Capture the cell that displays the provided text and extract its (X, Y) central coordinate. 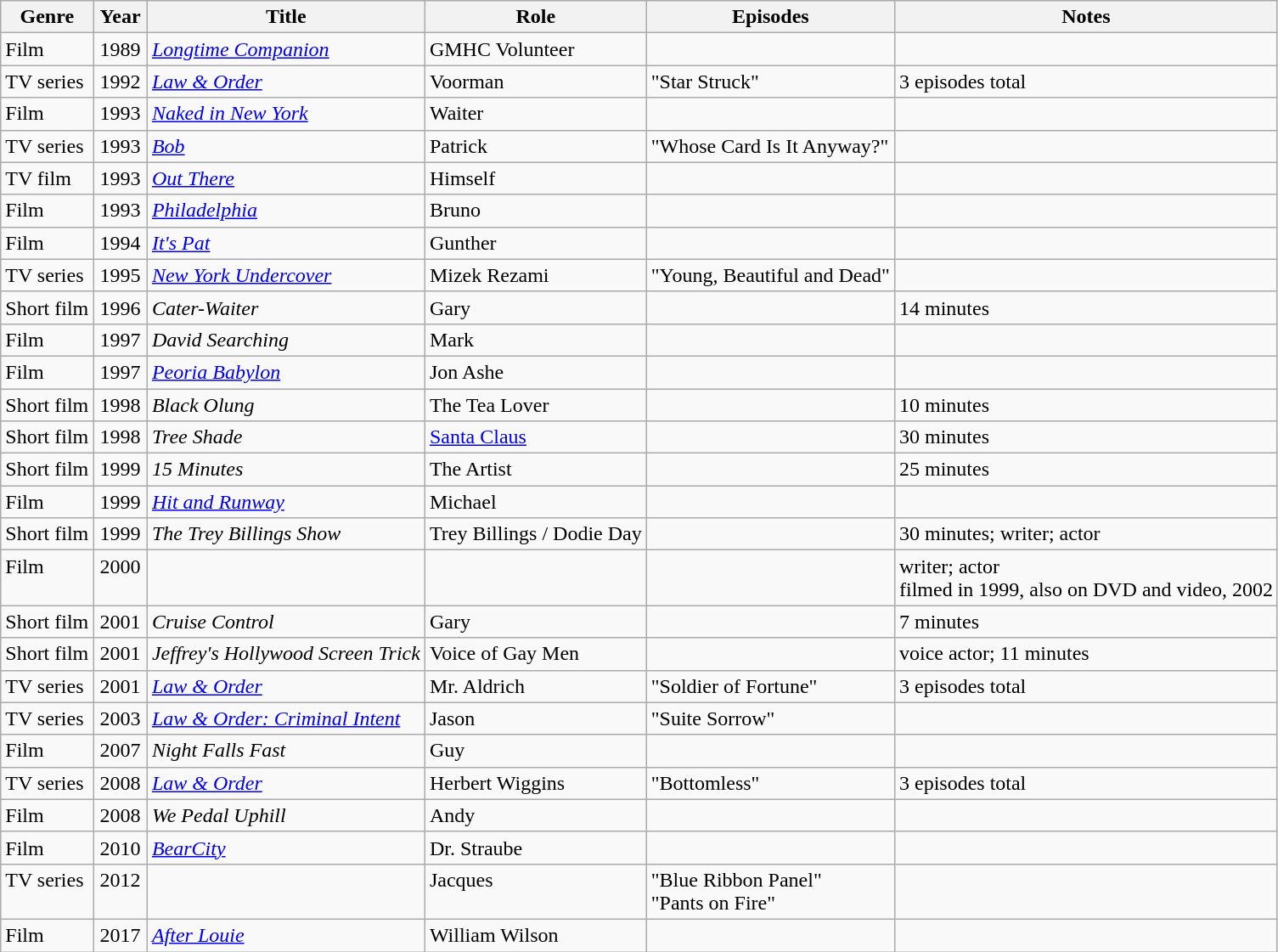
The Artist (535, 470)
Role (535, 17)
Peoria Babylon (285, 372)
TV film (48, 178)
Santa Claus (535, 437)
15 Minutes (285, 470)
"Whose Card Is It Anyway?" (770, 146)
After Louie (285, 935)
2007 (121, 751)
10 minutes (1085, 405)
GMHC Volunteer (535, 49)
Longtime Companion (285, 49)
Mark (535, 340)
Tree Shade (285, 437)
BearCity (285, 848)
Night Falls Fast (285, 751)
"Soldier of Fortune" (770, 686)
Year (121, 17)
"Star Struck" (770, 82)
Title (285, 17)
Andy (535, 815)
Herbert Wiggins (535, 783)
Dr. Straube (535, 848)
Voice of Gay Men (535, 654)
1996 (121, 307)
Philadelphia (285, 211)
30 minutes; writer; actor (1085, 534)
It's Pat (285, 243)
Bruno (535, 211)
1992 (121, 82)
David Searching (285, 340)
Black Olung (285, 405)
2017 (121, 935)
"Bottomless" (770, 783)
Hit and Runway (285, 502)
Notes (1085, 17)
Bob (285, 146)
1995 (121, 275)
1994 (121, 243)
Out There (285, 178)
Mr. Aldrich (535, 686)
Gunther (535, 243)
Cater-Waiter (285, 307)
30 minutes (1085, 437)
Jeffrey's Hollywood Screen Trick (285, 654)
Genre (48, 17)
Himself (535, 178)
Guy (535, 751)
Law & Order: Criminal Intent (285, 718)
Trey Billings / Dodie Day (535, 534)
Patrick (535, 146)
Michael (535, 502)
Mizek Rezami (535, 275)
We Pedal Uphill (285, 815)
Jon Ashe (535, 372)
Jason (535, 718)
2000 (121, 577)
Cruise Control (285, 622)
Jacques (535, 892)
The Tea Lover (535, 405)
14 minutes (1085, 307)
Naked in New York (285, 114)
2012 (121, 892)
"Young, Beautiful and Dead" (770, 275)
1989 (121, 49)
Episodes (770, 17)
William Wilson (535, 935)
Voorman (535, 82)
The Trey Billings Show (285, 534)
"Blue Ribbon Panel" "Pants on Fire" (770, 892)
writer; actor filmed in 1999, also on DVD and video, 2002 (1085, 577)
2010 (121, 848)
25 minutes (1085, 470)
Waiter (535, 114)
2003 (121, 718)
7 minutes (1085, 622)
voice actor; 11 minutes (1085, 654)
"Suite Sorrow" (770, 718)
New York Undercover (285, 275)
